Identify which cell holds the provided text, then report its [x, y] central coordinate. 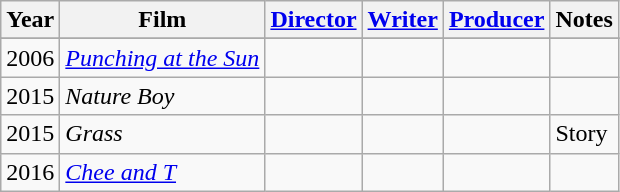
Director [314, 20]
Producer [496, 20]
Writer [402, 20]
2006 [30, 58]
Notes [584, 20]
Chee and T [162, 172]
Film [162, 20]
Year [30, 20]
Story [584, 134]
Punching at the Sun [162, 58]
2016 [30, 172]
Nature Boy [162, 96]
Grass [162, 134]
